Locate the cell with the specified text and output its [X, Y] center coordinate. 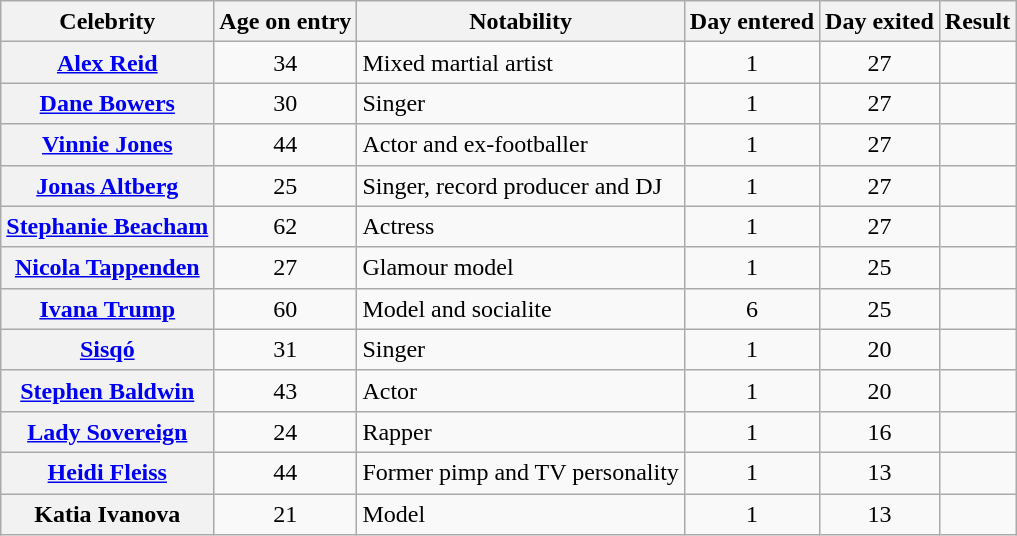
Model [520, 514]
Mixed martial artist [520, 62]
Actor [520, 390]
21 [286, 514]
Jonas Altberg [108, 186]
Result [977, 22]
Katia Ivanova [108, 514]
Celebrity [108, 22]
43 [286, 390]
Alex Reid [108, 62]
Actress [520, 226]
16 [880, 432]
Vinnie Jones [108, 144]
Sisqó [108, 350]
Actor and ex-footballer [520, 144]
60 [286, 308]
62 [286, 226]
Glamour model [520, 268]
Singer, record producer and DJ [520, 186]
Former pimp and TV personality [520, 472]
Day exited [880, 22]
Day entered [752, 22]
6 [752, 308]
24 [286, 432]
Nicola Tappenden [108, 268]
Notability [520, 22]
Lady Sovereign [108, 432]
Rapper [520, 432]
Dane Bowers [108, 104]
Heidi Fleiss [108, 472]
31 [286, 350]
Stephen Baldwin [108, 390]
Ivana Trump [108, 308]
Age on entry [286, 22]
Model and socialite [520, 308]
Stephanie Beacham [108, 226]
34 [286, 62]
30 [286, 104]
